For the text-containing cell, return its midpoint in [x, y] coordinate format. 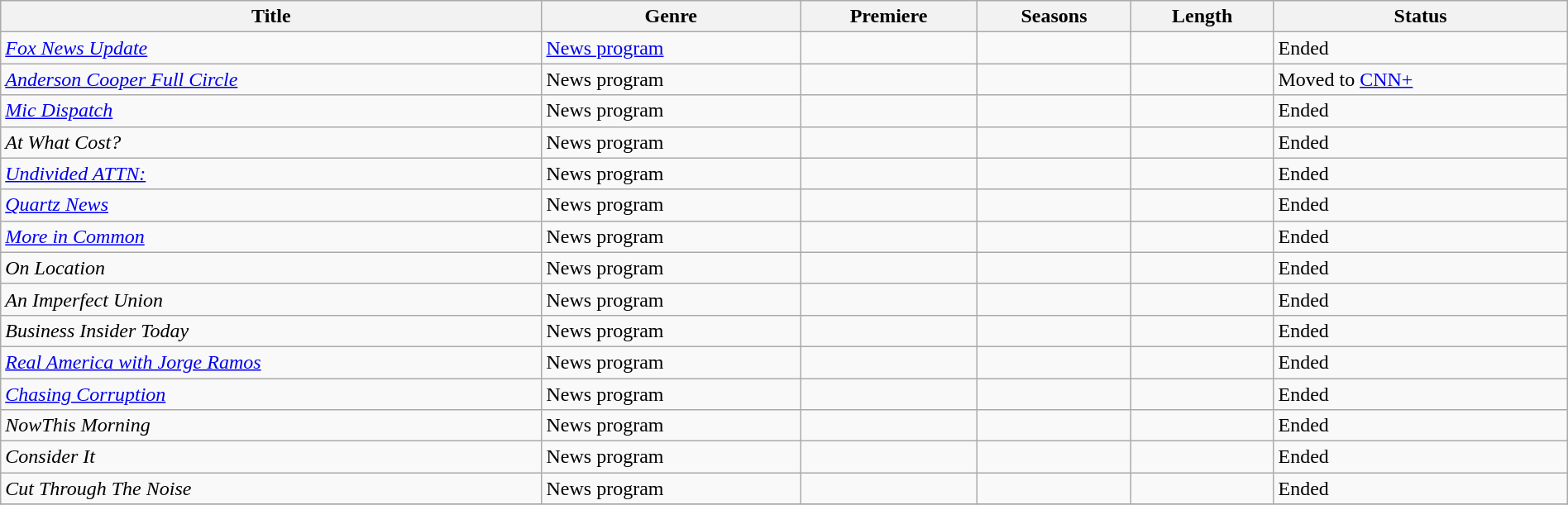
Consider It [271, 457]
Chasing Corruption [271, 394]
Real America with Jorge Ramos [271, 362]
At What Cost? [271, 142]
More in Common [271, 236]
Moved to CNN+ [1421, 79]
Fox News Update [271, 48]
NowThis Morning [271, 426]
Premiere [889, 17]
Length [1202, 17]
Business Insider Today [271, 331]
Title [271, 17]
On Location [271, 268]
Quartz News [271, 205]
Cut Through The Noise [271, 488]
Anderson Cooper Full Circle [271, 79]
Mic Dispatch [271, 111]
An Imperfect Union [271, 299]
Status [1421, 17]
Genre [672, 17]
Seasons [1054, 17]
Undivided ATTN: [271, 174]
